Pinpoint the cell where the given text exists, returning its [x, y] midpoint coordinate. 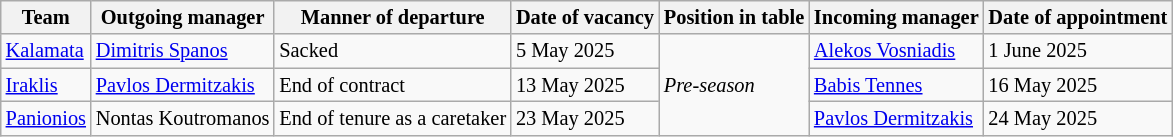
13 May 2025 [585, 85]
Outgoing manager [183, 17]
Dimitris Spanos [183, 51]
Sacked [392, 51]
End of tenure as a caretaker [392, 118]
Pre-season [734, 84]
End of contract [392, 85]
Babis Tennes [896, 85]
Nontas Koutromanos [183, 118]
Incoming manager [896, 17]
Iraklis [46, 85]
Panionios [46, 118]
16 May 2025 [1078, 85]
Date of vacancy [585, 17]
Position in table [734, 17]
23 May 2025 [585, 118]
24 May 2025 [1078, 118]
5 May 2025 [585, 51]
Alekos Vosniadis [896, 51]
Manner of departure [392, 17]
Team [46, 17]
Kalamata [46, 51]
1 June 2025 [1078, 51]
Date of appointment [1078, 17]
